From the cell containing the given text, extract its center point as [x, y] coordinate. 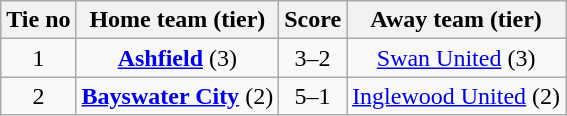
Away team (tier) [456, 20]
Tie no [38, 20]
Ashfield (3) [178, 58]
Home team (tier) [178, 20]
2 [38, 96]
3–2 [313, 58]
5–1 [313, 96]
Swan United (3) [456, 58]
Bayswater City (2) [178, 96]
Score [313, 20]
Inglewood United (2) [456, 96]
1 [38, 58]
